Detect which cell encompasses the target text, then output its [X, Y] center coordinate. 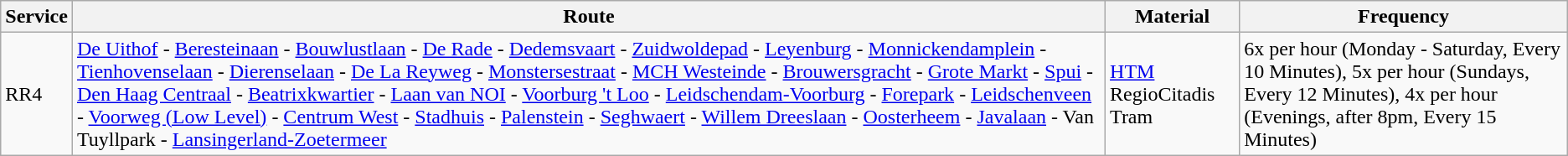
Frequency [1404, 17]
Material [1173, 17]
Service [37, 17]
Route [588, 17]
RR4 [37, 94]
6x per hour (Monday - Saturday, Every 10 Minutes), 5x per hour (Sundays, Every 12 Minutes), 4x per hour (Evenings, after 8pm, Every 15 Minutes) [1404, 94]
HTM RegioCitadis Tram [1173, 94]
